Determine the (X, Y) coordinate at the center of the cell enclosing the given text.  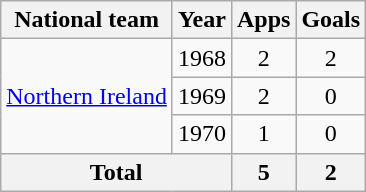
Total (116, 172)
National team (87, 20)
Apps (263, 20)
Year (202, 20)
5 (263, 172)
Goals (331, 20)
1968 (202, 58)
1 (263, 134)
Northern Ireland (87, 96)
1970 (202, 134)
1969 (202, 96)
